From the cell containing the given text, extract its center point as (X, Y) coordinate. 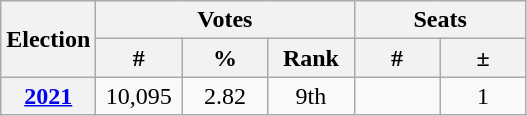
2.82 (225, 96)
% (225, 58)
2021 (48, 96)
10,095 (139, 96)
1 (483, 96)
Election (48, 39)
Votes (225, 20)
9th (311, 96)
Rank (311, 58)
± (483, 58)
Seats (440, 20)
